Find where the given text appears and provide that cell's center as [X, Y] coordinate. 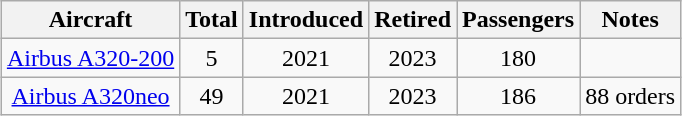
Aircraft [90, 20]
Airbus A320-200 [90, 58]
Retired [413, 20]
Total [212, 20]
5 [212, 58]
Introduced [306, 20]
88 orders [630, 96]
180 [518, 58]
Notes [630, 20]
Airbus A320neo [90, 96]
Passengers [518, 20]
49 [212, 96]
186 [518, 96]
